For the text-containing cell, return its midpoint in [x, y] coordinate format. 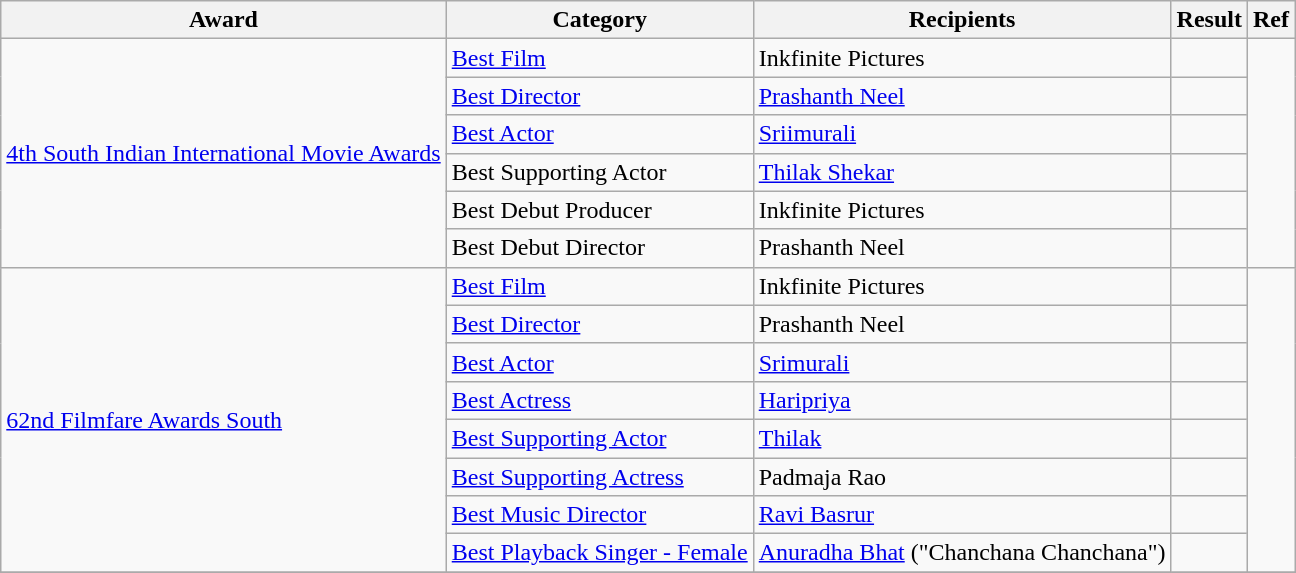
Best Supporting Actress [600, 477]
Best Music Director [600, 515]
Best Actress [600, 400]
Best Debut Producer [600, 210]
Haripriya [962, 400]
62nd Filmfare Awards South [224, 419]
Padmaja Rao [962, 477]
Best Debut Director [600, 248]
4th South Indian International Movie Awards [224, 153]
Ravi Basrur [962, 515]
Result [1209, 20]
Recipients [962, 20]
Srimurali [962, 362]
Thilak [962, 438]
Anuradha Bhat ("Chanchana Chanchana") [962, 553]
Thilak Shekar [962, 172]
Category [600, 20]
Best Playback Singer - Female [600, 553]
Ref [1270, 20]
Sriimurali [962, 134]
Award [224, 20]
